From the cell containing the given text, extract its center point as [X, Y] coordinate. 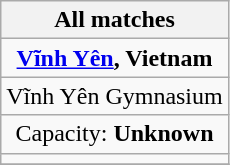
Vĩnh Yên, Vietnam [114, 58]
All matches [114, 20]
Capacity: Unknown [114, 134]
Vĩnh Yên Gymnasium [114, 96]
